Output the [X, Y] coordinate of the center of the cell containing the given text.  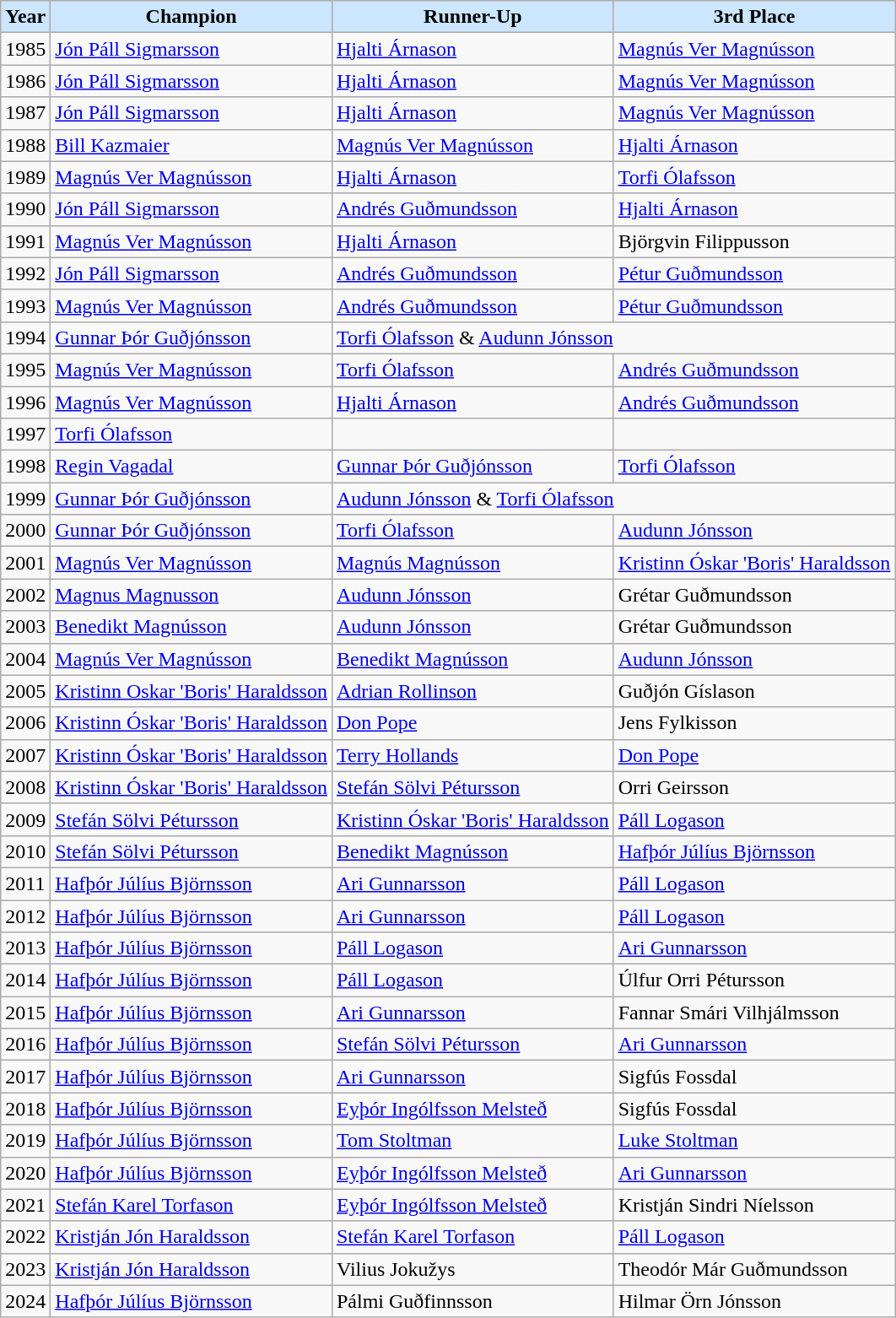
1999 [25, 499]
2004 [25, 659]
2007 [25, 755]
Torfi Ólafsson & Audunn Jónsson [613, 338]
1985 [25, 49]
Audunn Jónsson & Torfi Ólafsson [613, 499]
1990 [25, 209]
Pálmi Guðfinnsson [472, 1301]
Runner-Up [472, 17]
2009 [25, 819]
Bill Kazmaier [192, 145]
Champion [192, 17]
Magnús Magnússon [472, 563]
1987 [25, 113]
2015 [25, 1013]
2024 [25, 1301]
1986 [25, 81]
Theodór Már Guðmundsson [754, 1269]
2000 [25, 531]
2010 [25, 851]
1997 [25, 435]
Magnus Magnusson [192, 595]
2014 [25, 980]
1998 [25, 467]
2021 [25, 1205]
Kristinn Oskar 'Boris' Haraldsson [192, 691]
Luke Stoltman [754, 1141]
1989 [25, 177]
2022 [25, 1237]
2003 [25, 627]
Björgvin Filippusson [754, 241]
Úlfur Orri Pétursson [754, 980]
2011 [25, 883]
Regin Vagadal [192, 467]
Fannar Smári Vilhjálmsson [754, 1013]
2016 [25, 1045]
2018 [25, 1109]
2020 [25, 1173]
Tom Stoltman [472, 1141]
2001 [25, 563]
2005 [25, 691]
2013 [25, 948]
1994 [25, 338]
2006 [25, 723]
Kristján Sindri Níelsson [754, 1205]
Terry Hollands [472, 755]
Adrian Rollinson [472, 691]
Jens Fylkisson [754, 723]
1991 [25, 241]
2019 [25, 1141]
2012 [25, 916]
2017 [25, 1077]
Orri Geirsson [754, 787]
1992 [25, 273]
1995 [25, 370]
1996 [25, 402]
Hilmar Örn Jónsson [754, 1301]
Vilius Jokužys [472, 1269]
2008 [25, 787]
Guðjón Gíslason [754, 691]
Year [25, 17]
2023 [25, 1269]
1993 [25, 305]
2002 [25, 595]
1988 [25, 145]
3rd Place [754, 17]
